Return the (X, Y) coordinate for the center point of the cell that contains the specified text.  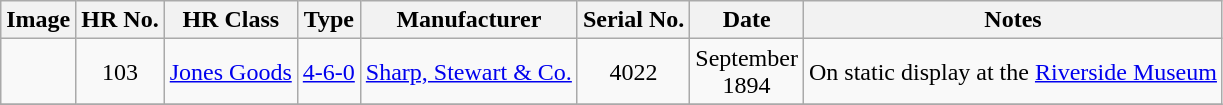
Manufacturer (468, 20)
Serial No. (633, 20)
September1894 (747, 72)
Jones Goods (230, 72)
Notes (1012, 20)
4022 (633, 72)
Sharp, Stewart & Co. (468, 72)
Date (747, 20)
On static display at the Riverside Museum (1012, 72)
Image (38, 20)
HR Class (230, 20)
103 (120, 72)
4-6-0 (328, 72)
Type (328, 20)
HR No. (120, 20)
